Return [x, y] of the center of cell containing provided text 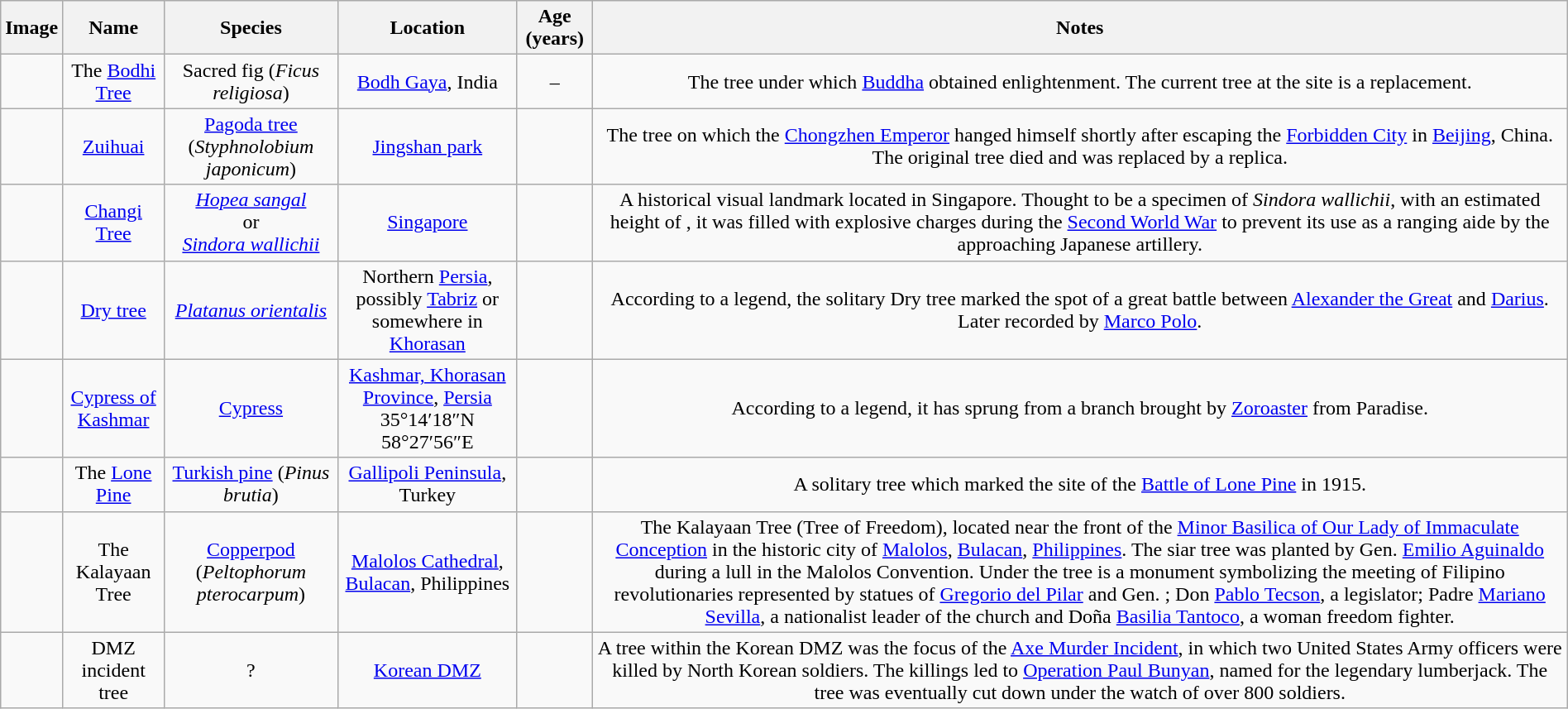
Gallipoli Peninsula, Turkey [427, 485]
A solitary tree which marked the site of the Battle of Lone Pine in 1915. [1080, 485]
Location [427, 28]
Sacred fig (Ficus religiosa) [251, 81]
The Bodhi Tree [114, 81]
Changi Tree [114, 223]
The Kalayaan Tree [114, 572]
Species [251, 28]
Hopea sangalorSindora wallichii [251, 223]
Singapore [427, 223]
According to a legend, the solitary Dry tree marked the spot of a great battle between Alexander the Great and Darius. Later recorded by Marco Polo. [1080, 309]
Copperpod (Peltophorum pterocarpum) [251, 572]
Cypress of Kashmar [114, 409]
Image [31, 28]
Cypress [251, 409]
Name [114, 28]
Bodh Gaya, India [427, 81]
Pagoda tree (Styphnolobium japonicum) [251, 146]
Jingshan park [427, 146]
The tree under which Buddha obtained enlightenment. The current tree at the site is a replacement. [1080, 81]
Zuihuai [114, 146]
The Lone Pine [114, 485]
Age (years) [554, 28]
Turkish pine (Pinus brutia) [251, 485]
– [554, 81]
Notes [1080, 28]
According to a legend, it has sprung from a branch brought by Zoroaster from Paradise. [1080, 409]
? [251, 670]
Platanus orientalis [251, 309]
Korean DMZ [427, 670]
Malolos Cathedral, Bulacan, Philippines [427, 572]
Dry tree [114, 309]
Northern Persia, possibly Tabriz or somewhere in Khorasan [427, 309]
Kashmar, Khorasan Province, Persia35°14′18″N 58°27′56″E [427, 409]
DMZ incident tree [114, 670]
